Provide the (X, Y) coordinate of the cell's center where the given text is located.  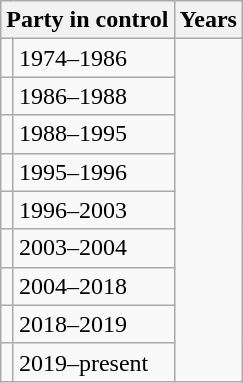
1995–1996 (94, 172)
2004–2018 (94, 286)
1988–1995 (94, 134)
1974–1986 (94, 58)
2019–present (94, 362)
Party in control (88, 20)
Years (208, 20)
2003–2004 (94, 248)
1986–1988 (94, 96)
1996–2003 (94, 210)
2018–2019 (94, 324)
